Determine the [X, Y] coordinate at the center of the cell enclosing the given text.  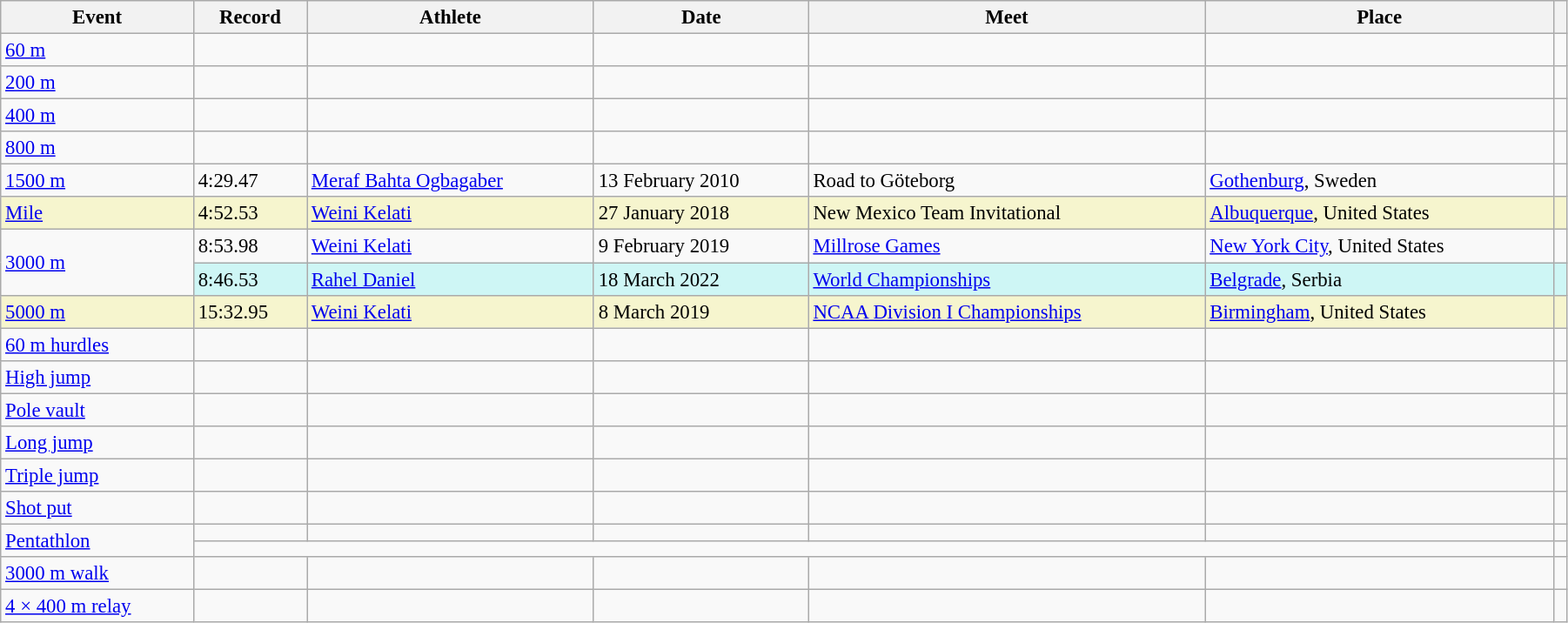
9 February 2019 [701, 246]
Event [97, 17]
Birmingham, United States [1379, 311]
Mile [97, 213]
4 × 400 m relay [97, 606]
4:29.47 [250, 181]
Athlete [450, 17]
High jump [97, 377]
400 m [97, 116]
Record [250, 17]
8:46.53 [250, 279]
Long jump [97, 443]
4:52.53 [250, 213]
13 February 2010 [701, 181]
NCAA Division I Championships [1007, 311]
Millrose Games [1007, 246]
Date [701, 17]
World Championships [1007, 279]
8 March 2019 [701, 311]
Road to Göteborg [1007, 181]
Pentathlon [97, 540]
800 m [97, 148]
18 March 2022 [701, 279]
Pole vault [97, 410]
Shot put [97, 508]
27 January 2018 [701, 213]
1500 m [97, 181]
Meraf Bahta Ogbagaber [450, 181]
3000 m [97, 263]
15:32.95 [250, 311]
Triple jump [97, 475]
Place [1379, 17]
60 m [97, 50]
Albuquerque, United States [1379, 213]
New Mexico Team Invitational [1007, 213]
Gothenburg, Sweden [1379, 181]
Rahel Daniel [450, 279]
5000 m [97, 311]
200 m [97, 83]
Meet [1007, 17]
8:53.98 [250, 246]
Belgrade, Serbia [1379, 279]
New York City, United States [1379, 246]
3000 m walk [97, 573]
60 m hurdles [97, 345]
